Capture the cell that displays the provided text and extract its [X, Y] central coordinate. 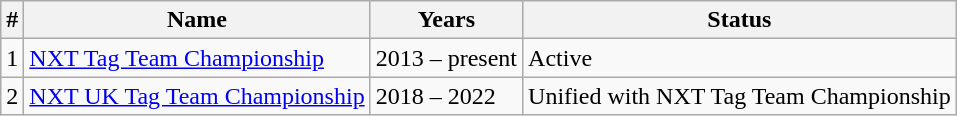
1 [12, 58]
Unified with NXT Tag Team Championship [740, 96]
Active [740, 58]
2018 – 2022 [446, 96]
NXT Tag Team Championship [197, 58]
Years [446, 20]
2013 – present [446, 58]
NXT UK Tag Team Championship [197, 96]
# [12, 20]
Name [197, 20]
2 [12, 96]
Status [740, 20]
